From the cell containing the given text, extract its center point as (x, y) coordinate. 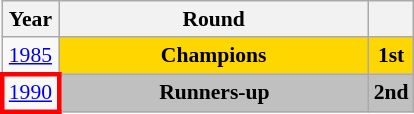
1985 (30, 56)
1st (392, 56)
Runners-up (214, 94)
1990 (30, 94)
Year (30, 19)
Round (214, 19)
2nd (392, 94)
Champions (214, 56)
